Provide the (x, y) coordinate of the cell's center where the given text is located.  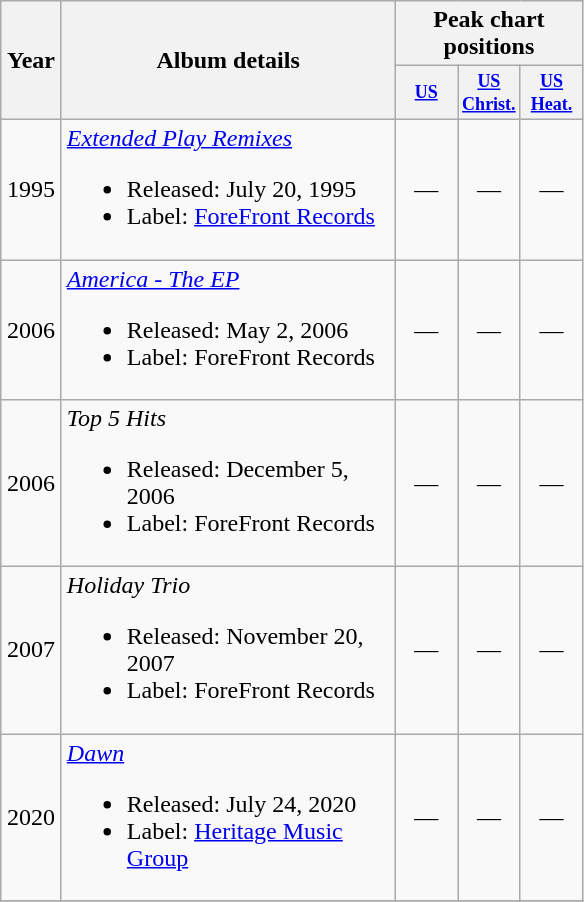
DawnReleased: July 24, 2020Label: Heritage Music Group (228, 818)
2020 (32, 818)
2007 (32, 650)
Year (32, 60)
Top 5 HitsReleased: December 5, 2006Label: ForeFront Records (228, 484)
Peak chart positions (489, 34)
Holiday TrioReleased: November 20, 2007Label: ForeFront Records (228, 650)
USChrist. (490, 93)
Album details (228, 60)
Extended Play RemixesReleased: July 20, 1995Label: ForeFront Records (228, 189)
1995 (32, 189)
USHeat. (552, 93)
US (426, 93)
America - The EPReleased: May 2, 2006Label: ForeFront Records (228, 330)
